Locate the cell with the specified text and output its [x, y] center coordinate. 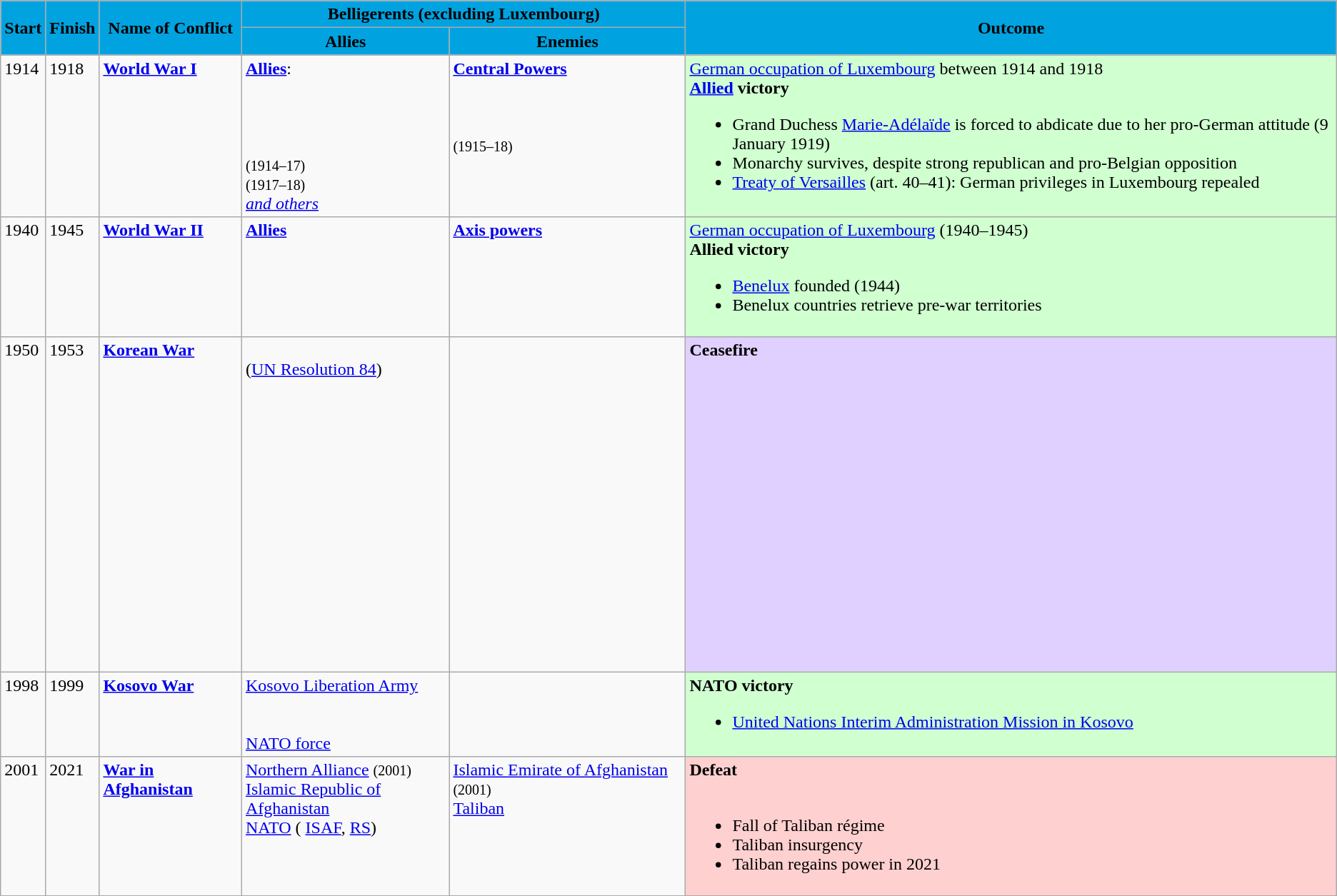
Finish [73, 28]
Kosovo War [171, 714]
War in Afghanistan [171, 826]
1940 [23, 277]
1999 [73, 714]
2021 [73, 826]
2001 [23, 826]
Kosovo Liberation Army NATO force [345, 714]
1914 [23, 136]
Central Powers (1915–18) [567, 136]
1950 [23, 504]
DefeatFall of Taliban régimeTaliban insurgencyTaliban regains power in 2021 [1011, 826]
Islamic Emirate of Afghanistan (2001) Taliban [567, 826]
Belligerents (excluding Luxembourg) [463, 14]
Korean War [171, 504]
Axis powers [567, 277]
(UN Resolution 84) [345, 504]
1918 [73, 136]
Enemies [567, 41]
Name of Conflict [171, 28]
Outcome [1011, 28]
World War II [171, 277]
NATO victoryUnited Nations Interim Administration Mission in Kosovo [1011, 714]
German occupation of Luxembourg (1940–1945) Allied victoryBenelux founded (1944)Benelux countries retrieve pre-war territories [1011, 277]
1998 [23, 714]
Allies: (1914–17) (1917–18) and others [345, 136]
1945 [73, 277]
Northern Alliance (2001) Islamic Republic of Afghanistan NATO ( ISAF, RS) [345, 826]
Ceasefire [1011, 504]
Start [23, 28]
1953 [73, 504]
World War I [171, 136]
